Output the (x, y) coordinate of the center of the cell containing the given text.  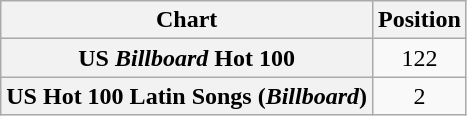
US Billboard Hot 100 (187, 58)
US Hot 100 Latin Songs (Billboard) (187, 96)
122 (420, 58)
2 (420, 96)
Position (420, 20)
Chart (187, 20)
